Locate the cell with the specified text and output its [X, Y] center coordinate. 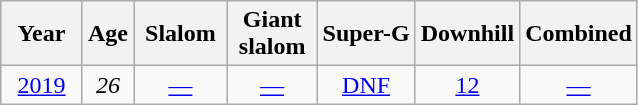
Giant slalom [272, 34]
Combined [579, 34]
Year [42, 34]
Super-G [366, 34]
Downhill [467, 34]
2019 [42, 85]
Slalom [181, 34]
Age [108, 34]
12 [467, 85]
DNF [366, 85]
26 [108, 85]
